Return the (X, Y) coordinate for the center point of the cell that contains the specified text.  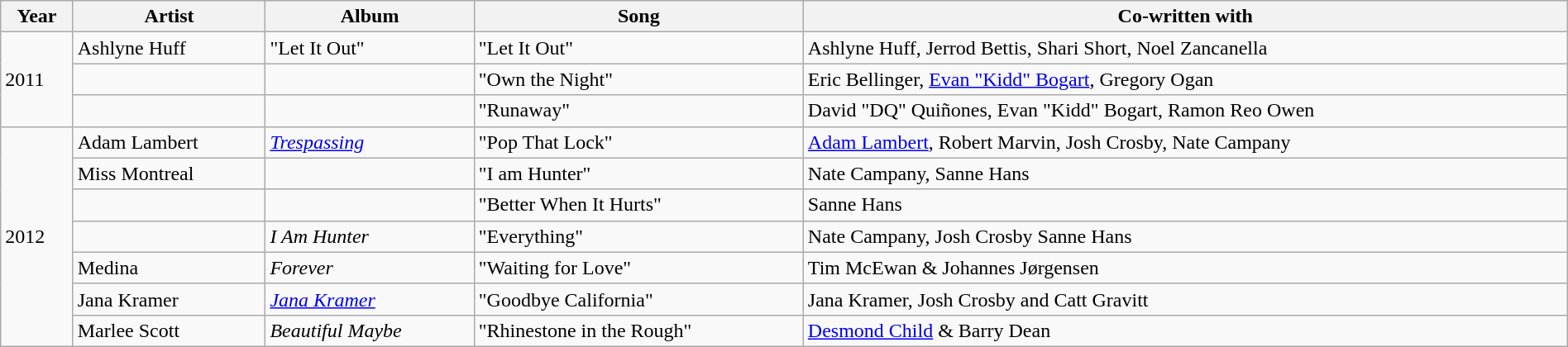
Year (36, 17)
Song (638, 17)
Marlee Scott (169, 330)
"Waiting for Love" (638, 268)
"Everything" (638, 236)
"Runaway" (638, 111)
Adam Lambert, Robert Marvin, Josh Crosby, Nate Campany (1185, 142)
"Goodbye California" (638, 299)
Nate Campany, Josh Crosby Sanne Hans (1185, 236)
Beautiful Maybe (370, 330)
Adam Lambert (169, 142)
David "DQ" Quiñones, Evan "Kidd" Bogart, Ramon Reo Owen (1185, 111)
"Better When It Hurts" (638, 205)
Forever (370, 268)
"Rhinestone in the Rough" (638, 330)
Desmond Child & Barry Dean (1185, 330)
Artist (169, 17)
Ashlyne Huff (169, 48)
Nate Campany, Sanne Hans (1185, 173)
2012 (36, 236)
"Pop That Lock" (638, 142)
"I am Hunter" (638, 173)
Trespassing (370, 142)
Eric Bellinger, Evan "Kidd" Bogart, Gregory Ogan (1185, 79)
Co-written with (1185, 17)
Miss Montreal (169, 173)
Medina (169, 268)
Sanne Hans (1185, 205)
"Own the Night" (638, 79)
Ashlyne Huff, Jerrod Bettis, Shari Short, Noel Zancanella (1185, 48)
Tim McEwan & Johannes Jørgensen (1185, 268)
Jana Kramer, Josh Crosby and Catt Gravitt (1185, 299)
2011 (36, 79)
I Am Hunter (370, 236)
Album (370, 17)
